Return the [X, Y] coordinate for the center point of the cell that contains the specified text.  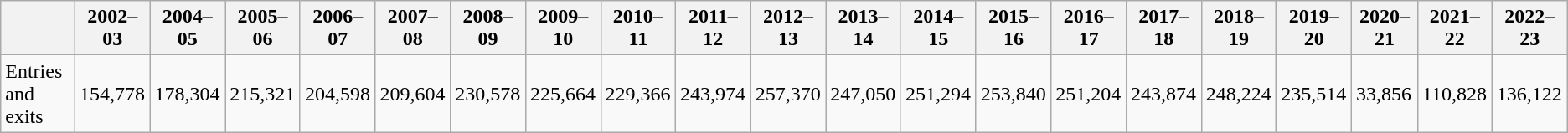
2015–16 [1014, 28]
251,204 [1089, 94]
257,370 [788, 94]
2007–08 [413, 28]
247,050 [864, 94]
2006–07 [338, 28]
204,598 [338, 94]
209,604 [413, 94]
2010–11 [638, 28]
2011–12 [714, 28]
2014–15 [938, 28]
2008–09 [488, 28]
2004–05 [188, 28]
136,122 [1529, 94]
243,874 [1163, 94]
33,856 [1384, 94]
235,514 [1314, 94]
248,224 [1239, 94]
2020–21 [1384, 28]
Entries and exits [39, 94]
2012–13 [788, 28]
2018–19 [1239, 28]
2019–20 [1314, 28]
110,828 [1454, 94]
2005–06 [263, 28]
2009–10 [563, 28]
178,304 [188, 94]
253,840 [1014, 94]
243,974 [714, 94]
225,664 [563, 94]
2002–03 [112, 28]
230,578 [488, 94]
229,366 [638, 94]
2013–14 [864, 28]
2017–18 [1163, 28]
2016–17 [1089, 28]
154,778 [112, 94]
2021–22 [1454, 28]
215,321 [263, 94]
2022–23 [1529, 28]
251,294 [938, 94]
